Scan for the cell matching the given text and deliver its (x, y) coordinate at center. 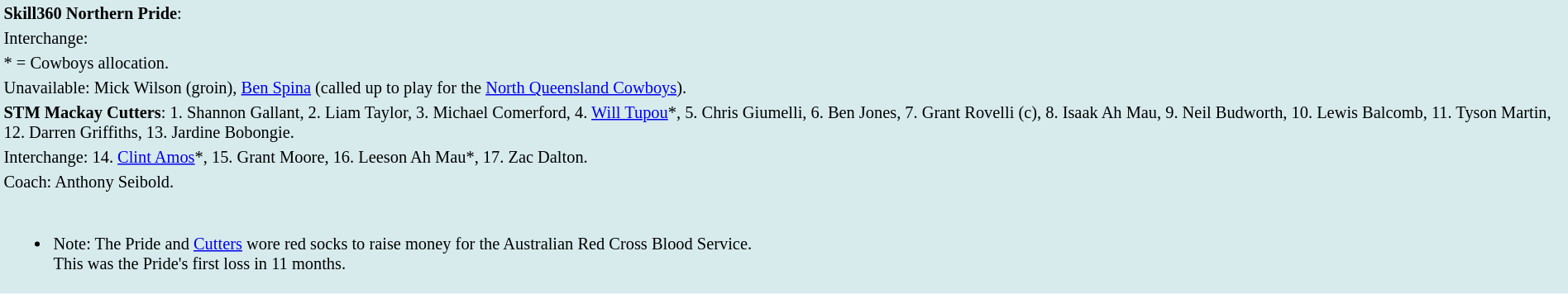
* = Cowboys allocation. (784, 63)
Skill360 Northern Pride: (784, 13)
Interchange: (784, 38)
Note: The Pride and Cutters wore red socks to raise money for the Australian Red Cross Blood Service.This was the Pride's first loss in 11 months. (784, 244)
Unavailable: Mick Wilson (groin), Ben Spina (called up to play for the North Queensland Cowboys). (784, 88)
Coach: Anthony Seibold. (784, 182)
Interchange: 14. Clint Amos*, 15. Grant Moore, 16. Leeson Ah Mau*, 17. Zac Dalton. (784, 157)
